Return the (x, y) coordinate for the center point of the cell that contains the specified text.  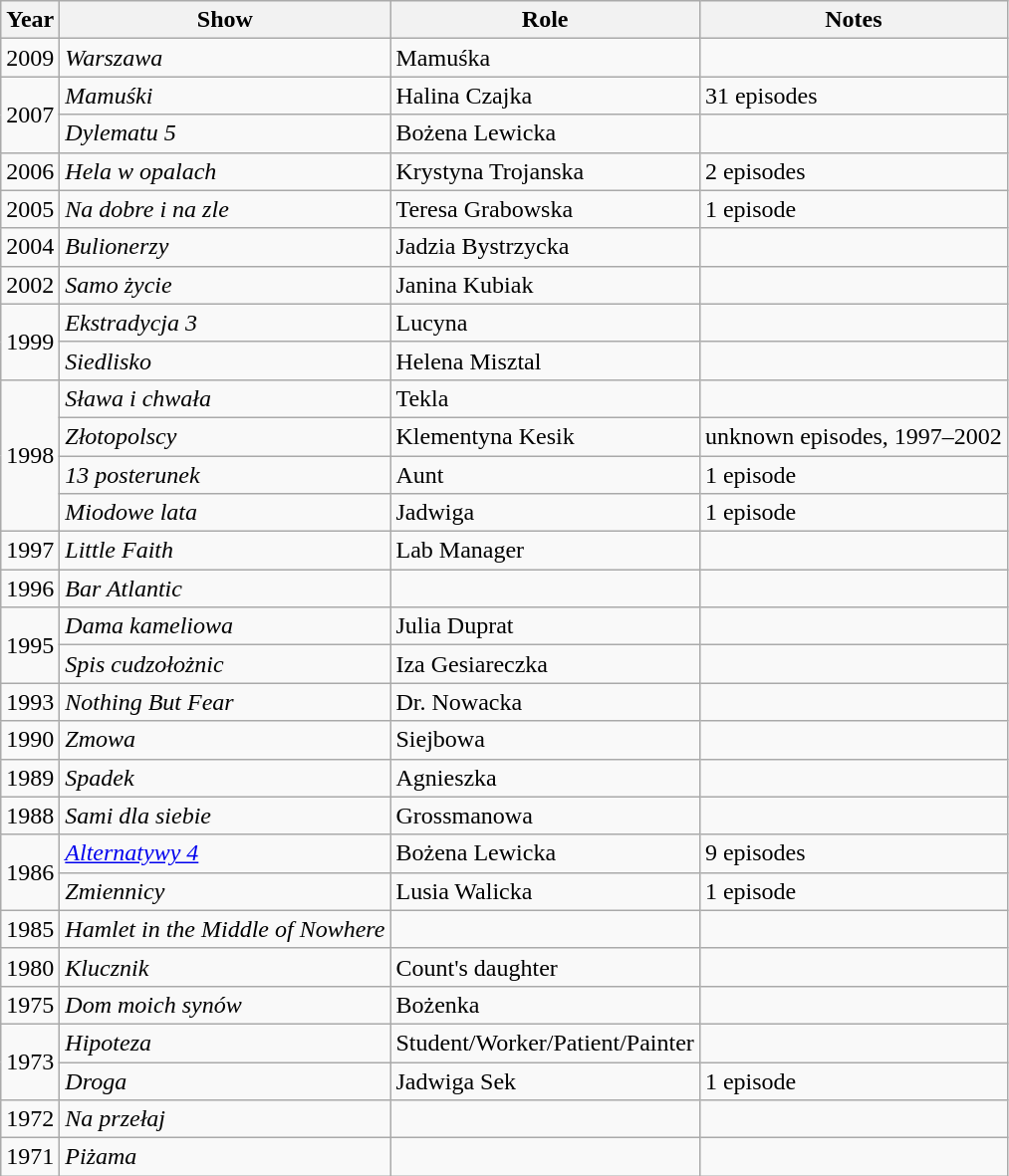
Teresa Grabowska (545, 209)
Year (30, 20)
1985 (30, 929)
Lab Manager (545, 551)
1999 (30, 342)
2006 (30, 171)
1972 (30, 1119)
31 episodes (853, 96)
Bożenka (545, 1005)
Jadwiga Sek (545, 1080)
Jadzia Bystrzycka (545, 247)
Klementyna Kesik (545, 436)
Role (545, 20)
1971 (30, 1157)
2007 (30, 115)
1973 (30, 1061)
Siedlisko (225, 360)
Siejbowa (545, 740)
1988 (30, 816)
Halina Czajka (545, 96)
1998 (30, 455)
Zmowa (225, 740)
Tekla (545, 398)
Nothing But Fear (225, 702)
2 episodes (853, 171)
1975 (30, 1005)
Notes (853, 20)
Little Faith (225, 551)
13 posterunek (225, 475)
Dr. Nowacka (545, 702)
9 episodes (853, 853)
Krystyna Trojanska (545, 171)
Julia Duprat (545, 626)
2002 (30, 285)
Show (225, 20)
Alternatywy 4 (225, 853)
Janina Kubiak (545, 285)
Spadek (225, 778)
Bar Atlantic (225, 588)
Grossmanowa (545, 816)
Hamlet in the Middle of Nowhere (225, 929)
1986 (30, 872)
1995 (30, 645)
Ekstradycja 3 (225, 323)
1990 (30, 740)
1989 (30, 778)
Jadwiga (545, 513)
Klucznik (225, 967)
Lucyna (545, 323)
1993 (30, 702)
2009 (30, 58)
1997 (30, 551)
Agnieszka (545, 778)
Sami dla siebie (225, 816)
2005 (30, 209)
Aunt (545, 475)
Dama kameliowa (225, 626)
Zmiennicy (225, 891)
Spis cudzołożnic (225, 664)
Sława i chwała (225, 398)
Miodowe lata (225, 513)
Na dobre i na zle (225, 209)
Student/Worker/Patient/Painter (545, 1043)
2004 (30, 247)
Dom moich synów (225, 1005)
Dylematu 5 (225, 133)
Warszawa (225, 58)
1980 (30, 967)
Hela w opalach (225, 171)
Helena Misztal (545, 360)
Droga (225, 1080)
Złotopolscy (225, 436)
Mamuśka (545, 58)
Count's daughter (545, 967)
Bulionerzy (225, 247)
Na przełaj (225, 1119)
Piżama (225, 1157)
Lusia Walicka (545, 891)
Samo życie (225, 285)
Mamuśki (225, 96)
Iza Gesiareczka (545, 664)
Hipoteza (225, 1043)
unknown episodes, 1997–2002 (853, 436)
1996 (30, 588)
